Capture the cell that displays the provided text and extract its [X, Y] central coordinate. 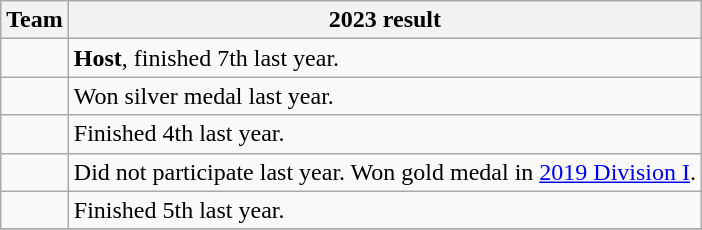
2023 result [384, 20]
Team [35, 20]
Did not participate last year. Won gold medal in 2019 Division I. [384, 172]
Won silver medal last year. [384, 96]
Finished 5th last year. [384, 210]
Finished 4th last year. [384, 134]
Host, finished 7th last year. [384, 58]
